Provide the (X, Y) coordinate of the cell's center where the given text is located.  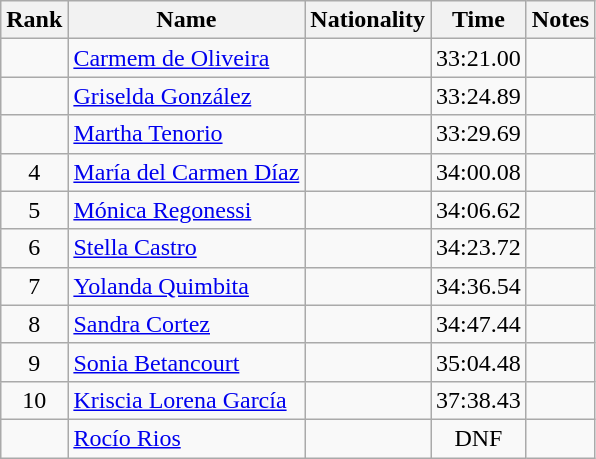
35:04.48 (479, 362)
33:21.00 (479, 58)
5 (34, 210)
33:29.69 (479, 134)
10 (34, 400)
Sandra Cortez (186, 324)
Name (186, 20)
9 (34, 362)
34:23.72 (479, 248)
34:47.44 (479, 324)
Notes (560, 20)
DNF (479, 438)
34:06.62 (479, 210)
Griselda González (186, 96)
Nationality (368, 20)
María del Carmen Díaz (186, 172)
Sonia Betancourt (186, 362)
Kriscia Lorena García (186, 400)
Rank (34, 20)
Carmem de Oliveira (186, 58)
Martha Tenorio (186, 134)
7 (34, 286)
34:36.54 (479, 286)
Mónica Regonessi (186, 210)
37:38.43 (479, 400)
8 (34, 324)
Time (479, 20)
34:00.08 (479, 172)
Rocío Rios (186, 438)
33:24.89 (479, 96)
6 (34, 248)
4 (34, 172)
Stella Castro (186, 248)
Yolanda Quimbita (186, 286)
